Provide the [x, y] coordinate of the cell's center where the given text is located.  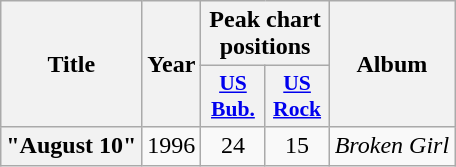
1996 [172, 146]
Peak chart positions [265, 34]
USRock [297, 96]
USBub. [233, 96]
24 [233, 146]
Album [392, 64]
Title [72, 64]
"August 10" [72, 146]
Broken Girl [392, 146]
Year [172, 64]
15 [297, 146]
